Pinpoint the cell where the given text exists, returning its [X, Y] midpoint coordinate. 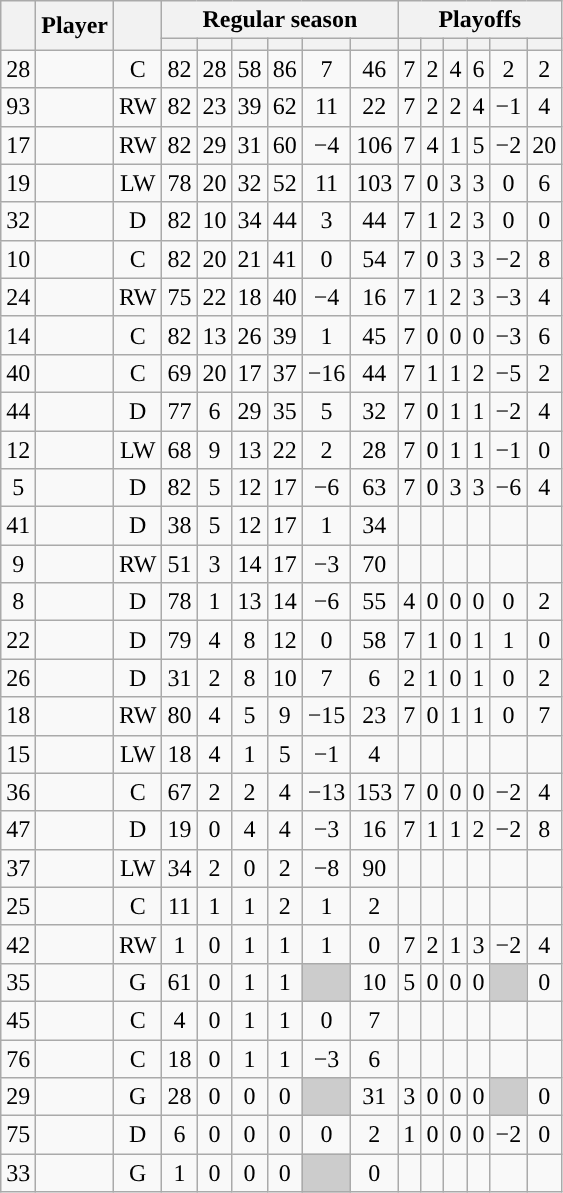
63 [374, 488]
−8 [326, 868]
79 [180, 640]
25 [18, 906]
153 [374, 792]
77 [180, 411]
103 [374, 183]
15 [18, 754]
−13 [326, 792]
Playoffs [480, 20]
54 [374, 259]
−16 [326, 373]
33 [18, 1173]
21 [250, 259]
−15 [326, 716]
86 [284, 69]
51 [180, 564]
60 [284, 145]
93 [18, 107]
68 [180, 449]
52 [284, 183]
106 [374, 145]
38 [180, 526]
70 [374, 564]
55 [374, 602]
90 [374, 868]
24 [18, 297]
−5 [508, 373]
80 [180, 716]
36 [18, 792]
67 [180, 792]
69 [180, 373]
62 [284, 107]
47 [18, 830]
42 [18, 944]
Regular season [280, 20]
61 [180, 982]
76 [18, 1059]
Player [75, 26]
46 [374, 69]
